Search for the cell housing the specified text and yield its [x, y] center coordinate. 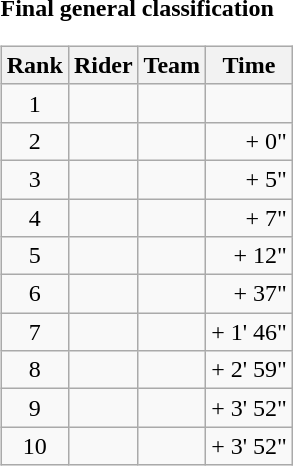
Team [172, 65]
+ 1' 46" [250, 332]
9 [34, 408]
10 [34, 446]
+ 5" [250, 179]
1 [34, 103]
Time [250, 65]
Rider [103, 65]
5 [34, 256]
+ 2' 59" [250, 370]
7 [34, 332]
6 [34, 294]
4 [34, 217]
8 [34, 370]
+ 37" [250, 294]
Rank [34, 65]
3 [34, 179]
+ 0" [250, 141]
2 [34, 141]
+ 7" [250, 217]
+ 12" [250, 256]
